Identify which cell holds the provided text, then report its [x, y] central coordinate. 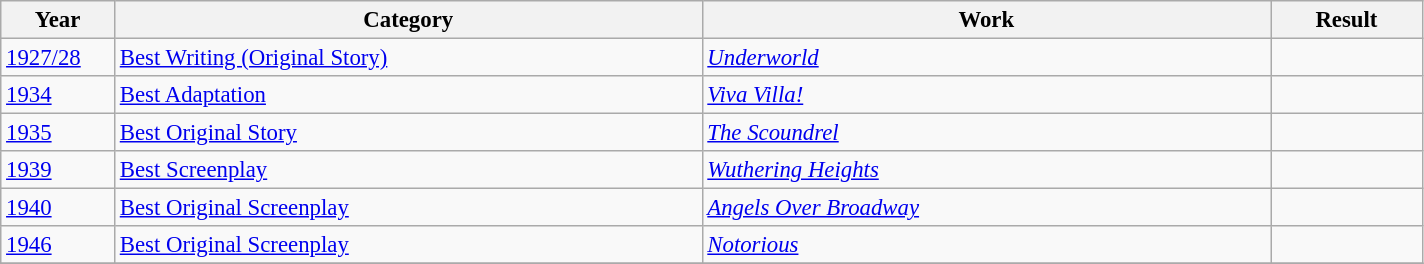
Category [408, 20]
Result [1347, 20]
The Scoundrel [986, 133]
1939 [58, 170]
Wuthering Heights [986, 170]
Best Original Story [408, 133]
1927/28 [58, 58]
Viva Villa! [986, 95]
Work [986, 20]
1934 [58, 95]
1935 [58, 133]
Notorious [986, 245]
1940 [58, 208]
1946 [58, 245]
Angels Over Broadway [986, 208]
Best Adaptation [408, 95]
Best Screenplay [408, 170]
Year [58, 20]
Underworld [986, 58]
Best Writing (Original Story) [408, 58]
